Capture the cell that displays the provided text and extract its (x, y) central coordinate. 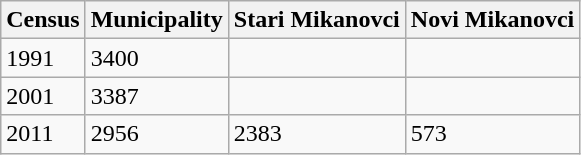
573 (492, 134)
2383 (316, 134)
Census (43, 20)
2956 (156, 134)
2011 (43, 134)
3400 (156, 58)
2001 (43, 96)
Municipality (156, 20)
Novi Mikanovci (492, 20)
1991 (43, 58)
3387 (156, 96)
Stari Mikanovci (316, 20)
